From the cell containing the given text, extract its center point as [x, y] coordinate. 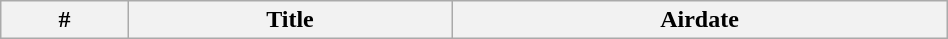
# [64, 20]
Airdate [700, 20]
Title [290, 20]
